Capture the cell that displays the provided text and extract its (x, y) central coordinate. 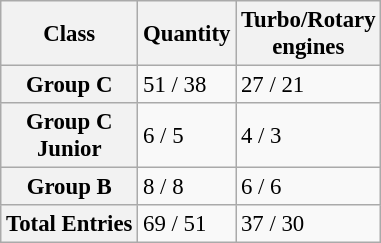
Group C Junior (70, 136)
8 / 8 (187, 187)
Total Entries (70, 224)
Group C (70, 85)
6 / 6 (308, 187)
Group B (70, 187)
69 / 51 (187, 224)
6 / 5 (187, 136)
37 / 30 (308, 224)
Class (70, 34)
27 / 21 (308, 85)
51 / 38 (187, 85)
Turbo/Rotaryengines (308, 34)
Quantity (187, 34)
4 / 3 (308, 136)
